Provide the [X, Y] coordinate of the cell's center where the given text is located.  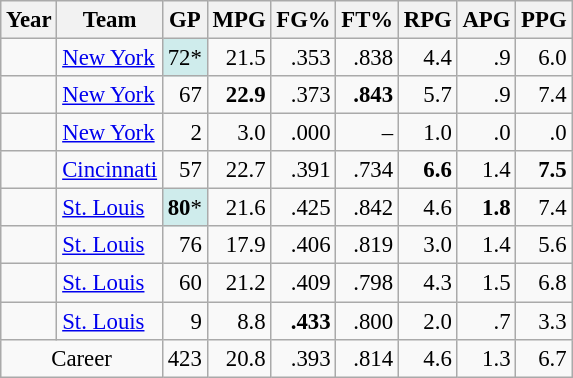
.409 [304, 283]
423 [184, 358]
5.7 [428, 95]
GP [184, 20]
APG [486, 20]
Cincinnati [110, 170]
17.9 [239, 245]
.391 [304, 170]
21.2 [239, 283]
.838 [368, 58]
1.5 [486, 283]
FG% [304, 20]
6.8 [544, 283]
60 [184, 283]
21.6 [239, 208]
9 [184, 321]
6.6 [428, 170]
PPG [544, 20]
4.4 [428, 58]
22.7 [239, 170]
.373 [304, 95]
80* [184, 208]
67 [184, 95]
20.8 [239, 358]
.798 [368, 283]
76 [184, 245]
8.8 [239, 321]
.425 [304, 208]
21.5 [239, 58]
.000 [304, 133]
5.6 [544, 245]
Year [29, 20]
6.7 [544, 358]
1.3 [486, 358]
.7 [486, 321]
2 [184, 133]
1.0 [428, 133]
57 [184, 170]
.393 [304, 358]
.842 [368, 208]
MPG [239, 20]
FT% [368, 20]
7.5 [544, 170]
22.9 [239, 95]
.843 [368, 95]
2.0 [428, 321]
.800 [368, 321]
1.8 [486, 208]
Team [110, 20]
Career [82, 358]
.819 [368, 245]
3.3 [544, 321]
RPG [428, 20]
.814 [368, 358]
.433 [304, 321]
– [368, 133]
4.3 [428, 283]
.406 [304, 245]
.734 [368, 170]
72* [184, 58]
.353 [304, 58]
6.0 [544, 58]
